Detect which cell encompasses the target text, then output its (X, Y) center coordinate. 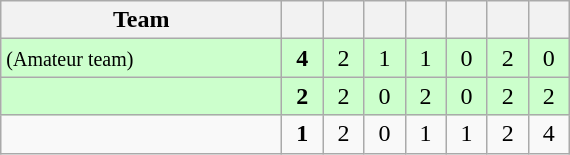
Team (142, 20)
(Amateur team) (142, 58)
